From the cell containing the given text, extract its center point as (x, y) coordinate. 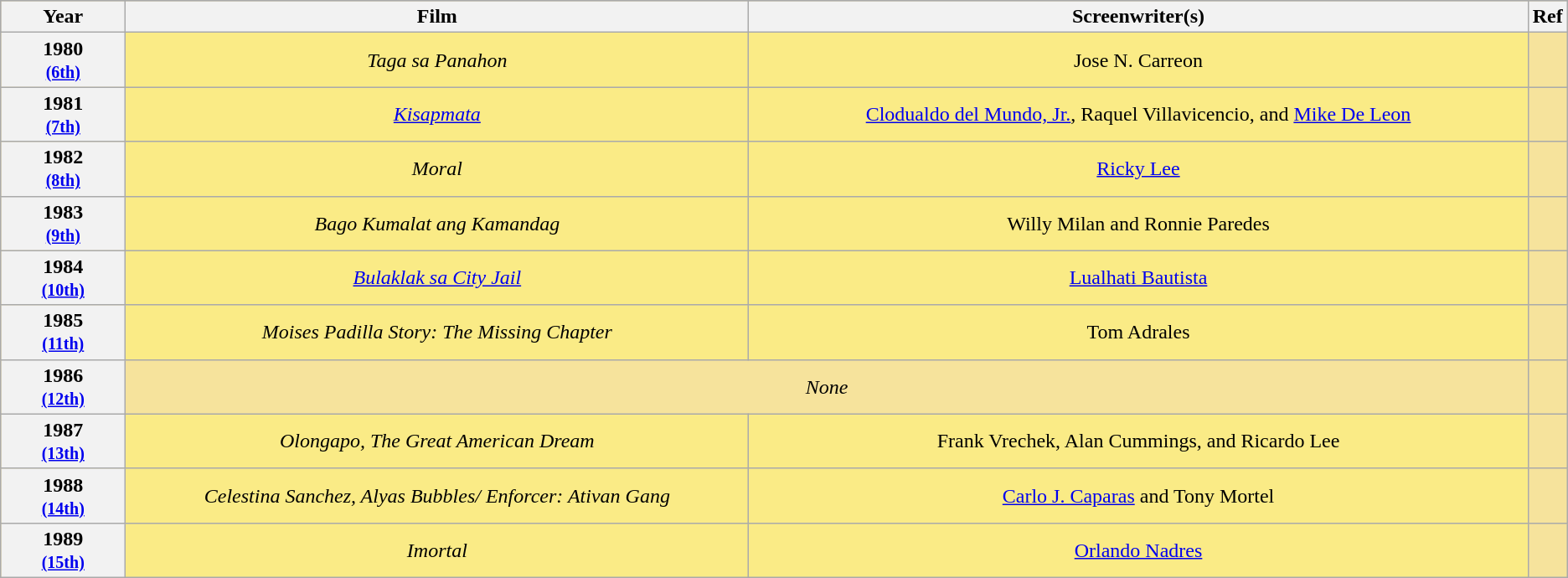
Ref (1548, 17)
Taga sa Panahon (437, 60)
Screenwriter(s) (1138, 17)
Willy Milan and Ronnie Paredes (1138, 223)
Carlo J. Caparas and Tony Mortel (1138, 496)
1981 (7th) (64, 114)
1985 (11th) (64, 332)
Bulaklak sa City Jail (437, 278)
1987 (13th) (64, 441)
Celestina Sanchez, Alyas Bubbles/ Enforcer: Ativan Gang (437, 496)
Clodualdo del Mundo, Jr., Raquel Villavicencio, and Mike De Leon (1138, 114)
1988 (14th) (64, 496)
1989 (15th) (64, 550)
1984 (10th) (64, 278)
Ricky Lee (1138, 169)
1983 (9th) (64, 223)
None (827, 387)
Lualhati Bautista (1138, 278)
Frank Vrechek, Alan Cummings, and Ricardo Lee (1138, 441)
Moral (437, 169)
Tom Adrales (1138, 332)
Jose N. Carreon (1138, 60)
Orlando Nadres (1138, 550)
Film (437, 17)
Year (64, 17)
1982 (8th) (64, 169)
1980 (6th) (64, 60)
Kisapmata (437, 114)
Moises Padilla Story: The Missing Chapter (437, 332)
Imortal (437, 550)
Bago Kumalat ang Kamandag (437, 223)
1986 (12th) (64, 387)
Olongapo, The Great American Dream (437, 441)
